From the cell containing the given text, extract its center point as (X, Y) coordinate. 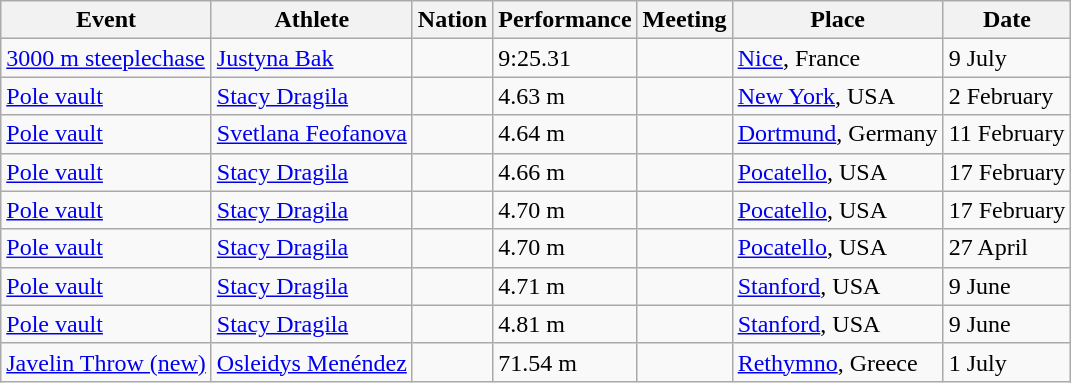
Justyna Bak (312, 58)
Meeting (684, 20)
Place (838, 20)
Svetlana Feofanova (312, 134)
Osleidys Menéndez (312, 362)
9 July (1007, 58)
Nice, France (838, 58)
Performance (565, 20)
4.71 m (565, 286)
1 July (1007, 362)
Nation (452, 20)
Athlete (312, 20)
4.64 m (565, 134)
4.81 m (565, 324)
Rethymno, Greece (838, 362)
Event (106, 20)
27 April (1007, 248)
Date (1007, 20)
3000 m steeplechase (106, 58)
9:25.31 (565, 58)
Javelin Throw (new) (106, 362)
2 February (1007, 96)
4.63 m (565, 96)
Dortmund, Germany (838, 134)
11 February (1007, 134)
New York, USA (838, 96)
4.66 m (565, 172)
71.54 m (565, 362)
